Return the (X, Y) coordinate for the center point of the cell that contains the specified text.  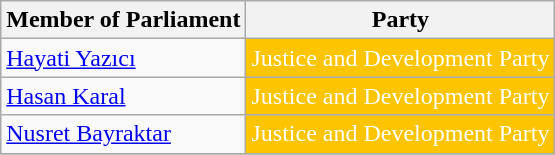
Nusret Bayraktar (124, 134)
Hayati Yazıcı (124, 58)
Party (400, 20)
Hasan Karal (124, 96)
Member of Parliament (124, 20)
